Return [x, y] of the center of cell containing provided text 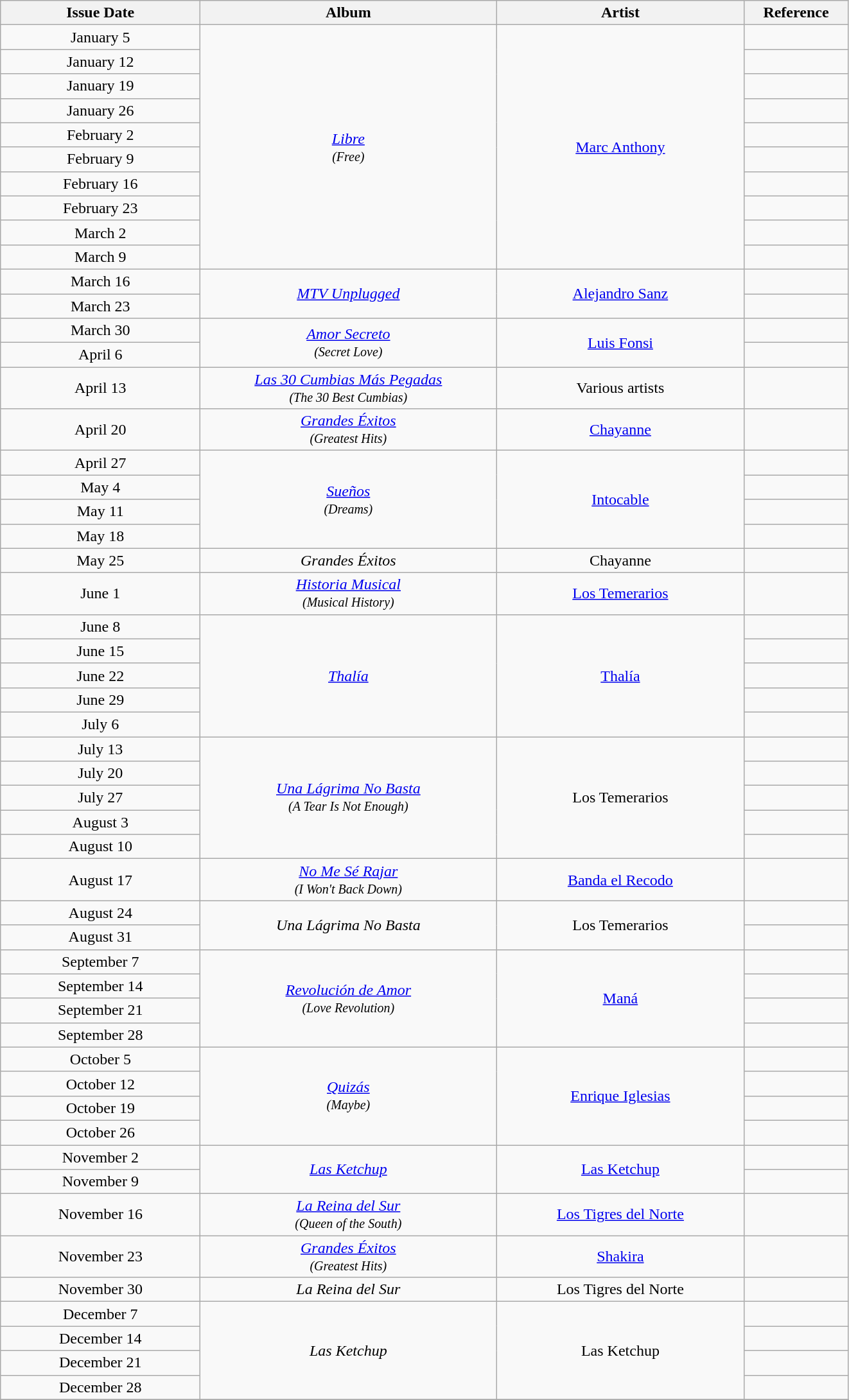
November 23 [100, 1257]
March 16 [100, 281]
November 30 [100, 1290]
Amor Secreto(Secret Love) [348, 343]
Libre(Free) [348, 148]
October 12 [100, 1084]
April 6 [100, 355]
Issue Date [100, 13]
October 19 [100, 1108]
May 18 [100, 536]
February 9 [100, 159]
MTV Unplugged [348, 293]
August 17 [100, 879]
December 21 [100, 1363]
Artist [620, 13]
January 5 [100, 37]
Revolución de Amor(Love Revolution) [348, 998]
Luis Fonsi [620, 343]
May 25 [100, 560]
August 3 [100, 822]
Alejandro Sanz [620, 293]
February 2 [100, 135]
January 26 [100, 110]
February 23 [100, 208]
December 7 [100, 1314]
June 29 [100, 700]
November 9 [100, 1182]
Las 30 Cumbias Más Pegadas (The 30 Best Cumbias) [348, 388]
April 27 [100, 463]
November 16 [100, 1214]
February 16 [100, 184]
May 11 [100, 512]
Una Lágrima No Basta(A Tear Is Not Enough) [348, 798]
Quizás(Maybe) [348, 1096]
La Reina del Sur [348, 1290]
December 28 [100, 1387]
March 2 [100, 232]
July 27 [100, 798]
Various artists [620, 388]
January 12 [100, 62]
March 9 [100, 257]
July 6 [100, 724]
September 21 [100, 1010]
October 5 [100, 1059]
June 8 [100, 627]
Reference [796, 13]
April 13 [100, 388]
May 4 [100, 487]
August 24 [100, 913]
La Reina del Sur (Queen of the South) [348, 1214]
August 10 [100, 847]
September 14 [100, 986]
Intocable [620, 499]
Enrique Iglesias [620, 1096]
Historia Musical(Musical History) [348, 593]
Grandes Éxitos [348, 560]
Maná [620, 998]
Banda el Recodo [620, 879]
December 14 [100, 1338]
Shakira [620, 1257]
October 26 [100, 1132]
March 23 [100, 306]
June 15 [100, 651]
Sueños (Dreams) [348, 499]
November 2 [100, 1157]
September 7 [100, 962]
June 22 [100, 675]
June 1 [100, 593]
March 30 [100, 331]
January 19 [100, 86]
September 28 [100, 1035]
Album [348, 13]
Una Lágrima No Basta [348, 925]
August 31 [100, 937]
Marc Anthony [620, 148]
July 13 [100, 749]
July 20 [100, 773]
No Me Sé Rajar (I Won't Back Down) [348, 879]
April 20 [100, 430]
